Return (x, y) of the center of cell containing provided text 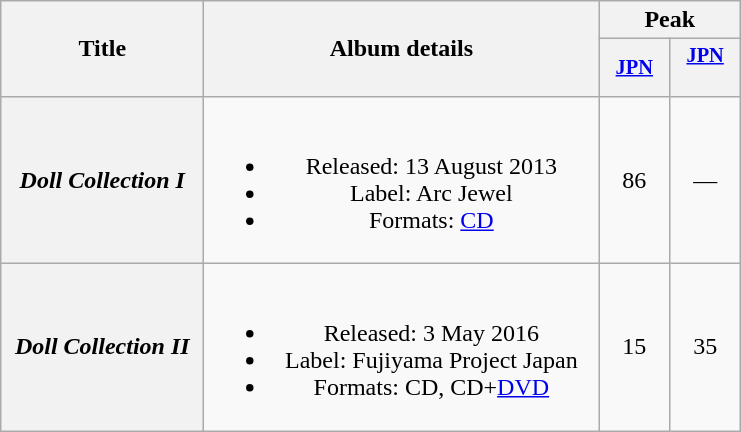
Peak (670, 20)
Album details (402, 49)
Doll Collection I (102, 180)
Released: 3 May 2016Label: Fujiyama Project JapanFormats: CD, CD+DVD (402, 348)
Title (102, 49)
Released: 13 August 2013Label: Arc JewelFormats: CD (402, 180)
15 (634, 348)
35 (706, 348)
— (706, 180)
86 (634, 180)
Doll Collection II (102, 348)
